Identify which cell holds the provided text, then report its [x, y] central coordinate. 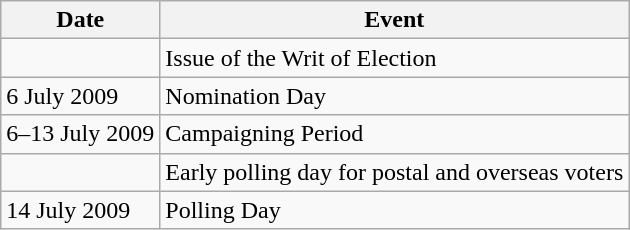
6 July 2009 [80, 96]
14 July 2009 [80, 210]
Early polling day for postal and overseas voters [394, 172]
Campaigning Period [394, 134]
Issue of the Writ of Election [394, 58]
Nomination Day [394, 96]
Polling Day [394, 210]
6–13 July 2009 [80, 134]
Date [80, 20]
Event [394, 20]
